Extract the (X, Y) coordinate from the center of the cell holding the provided text.  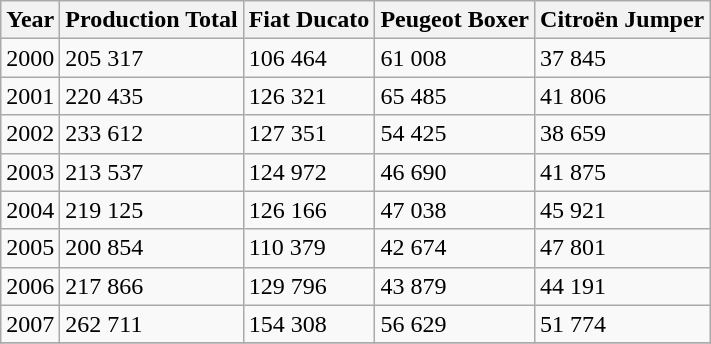
43 879 (455, 286)
2006 (30, 286)
262 711 (152, 324)
129 796 (309, 286)
Peugeot Boxer (455, 20)
2003 (30, 172)
106 464 (309, 58)
Fiat Ducato (309, 20)
126 166 (309, 210)
2002 (30, 134)
Citroën Jumper (622, 20)
2007 (30, 324)
2005 (30, 248)
Year (30, 20)
37 845 (622, 58)
47 801 (622, 248)
42 674 (455, 248)
46 690 (455, 172)
Production Total (152, 20)
217 866 (152, 286)
205 317 (152, 58)
41 806 (622, 96)
127 351 (309, 134)
2001 (30, 96)
126 321 (309, 96)
56 629 (455, 324)
219 125 (152, 210)
38 659 (622, 134)
2000 (30, 58)
65 485 (455, 96)
2004 (30, 210)
47 038 (455, 210)
51 774 (622, 324)
124 972 (309, 172)
44 191 (622, 286)
41 875 (622, 172)
110 379 (309, 248)
154 308 (309, 324)
220 435 (152, 96)
45 921 (622, 210)
200 854 (152, 248)
233 612 (152, 134)
54 425 (455, 134)
61 008 (455, 58)
213 537 (152, 172)
